Find where the given text appears and provide that cell's center as [X, Y] coordinate. 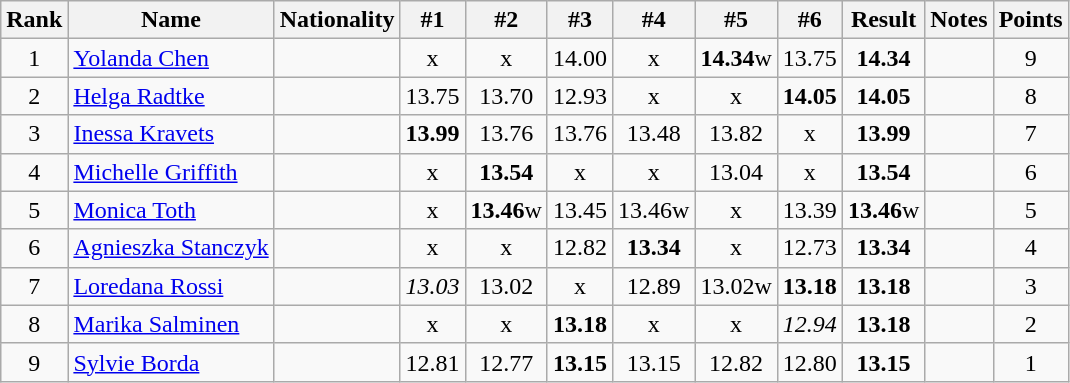
Agnieszka Stanczyk [171, 248]
#1 [432, 20]
13.03 [432, 286]
13.02w [736, 286]
14.34 [883, 58]
#3 [580, 20]
12.89 [653, 286]
Rank [34, 20]
Michelle Griffith [171, 172]
#5 [736, 20]
13.02 [506, 286]
Yolanda Chen [171, 58]
12.81 [432, 362]
Monica Toth [171, 210]
13.48 [653, 134]
13.04 [736, 172]
Name [171, 20]
12.80 [810, 362]
Nationality [337, 20]
Inessa Kravets [171, 134]
Notes [959, 20]
13.82 [736, 134]
Points [1030, 20]
Marika Salminen [171, 324]
Helga Radtke [171, 96]
12.77 [506, 362]
Loredana Rossi [171, 286]
14.34w [736, 58]
Result [883, 20]
13.39 [810, 210]
12.73 [810, 248]
Sylvie Borda [171, 362]
#4 [653, 20]
13.45 [580, 210]
13.70 [506, 96]
14.00 [580, 58]
12.94 [810, 324]
#6 [810, 20]
#2 [506, 20]
12.93 [580, 96]
